Find where the given text appears and provide that cell's center as (x, y) coordinate. 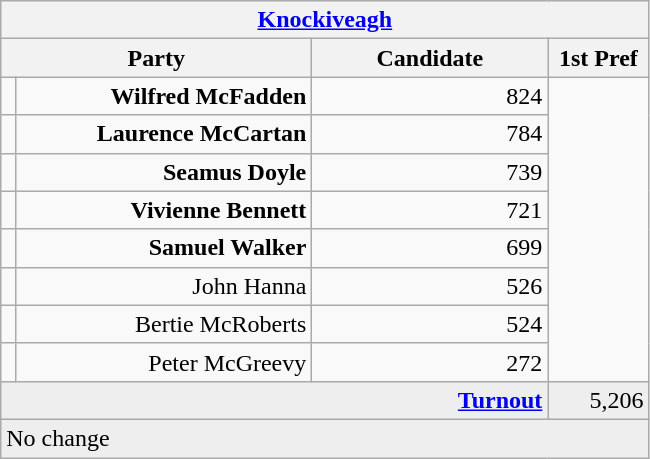
721 (430, 210)
526 (430, 286)
739 (430, 172)
524 (430, 324)
Turnout (274, 400)
Party (156, 58)
1st Pref (598, 58)
824 (430, 96)
Bertie McRoberts (164, 324)
5,206 (598, 400)
784 (430, 134)
Peter McGreevy (164, 362)
Knockiveagh (325, 20)
Samuel Walker (164, 248)
Laurence McCartan (164, 134)
699 (430, 248)
Wilfred McFadden (164, 96)
John Hanna (164, 286)
Vivienne Bennett (164, 210)
No change (325, 438)
Candidate (430, 58)
272 (430, 362)
Seamus Doyle (164, 172)
